Scan for the cell matching the given text and deliver its (X, Y) coordinate at center. 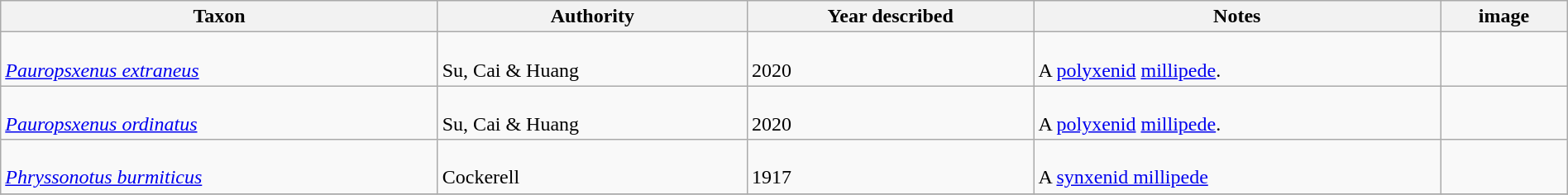
Taxon (219, 17)
Year described (891, 17)
Pauropsxenus ordinatus (219, 112)
Authority (592, 17)
A synxenid millipede (1237, 167)
image (1504, 17)
1917 (891, 167)
Notes (1237, 17)
Pauropsxenus extraneus (219, 59)
Phryssonotus burmiticus (219, 167)
Cockerell (592, 167)
